Find where the given text appears and provide that cell's center as (X, Y) coordinate. 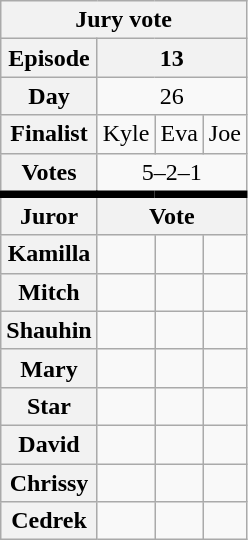
Kyle (126, 134)
David (49, 444)
Cedrek (49, 521)
Star (49, 406)
Eva (179, 134)
Chrissy (49, 483)
Jury vote (124, 20)
Mitch (49, 292)
Juror (49, 214)
Votes (49, 174)
26 (172, 96)
Day (49, 96)
Finalist (49, 134)
Joe (224, 134)
Shauhin (49, 330)
Mary (49, 368)
13 (172, 58)
5–2–1 (172, 174)
Episode (49, 58)
Vote (172, 214)
Kamilla (49, 254)
